Search for the cell housing the specified text and yield its [x, y] center coordinate. 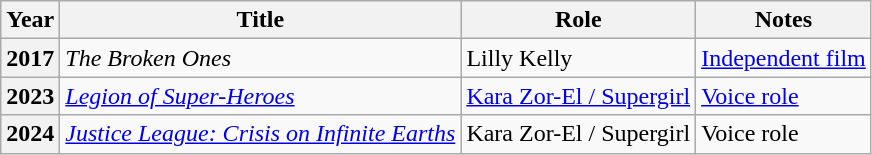
2024 [30, 134]
2023 [30, 96]
The Broken Ones [260, 58]
Justice League: Crisis on Infinite Earths [260, 134]
Year [30, 20]
Title [260, 20]
Independent film [784, 58]
Legion of Super-Heroes [260, 96]
2017 [30, 58]
Notes [784, 20]
Lilly Kelly [578, 58]
Role [578, 20]
